Find where the given text appears and provide that cell's center as (X, Y) coordinate. 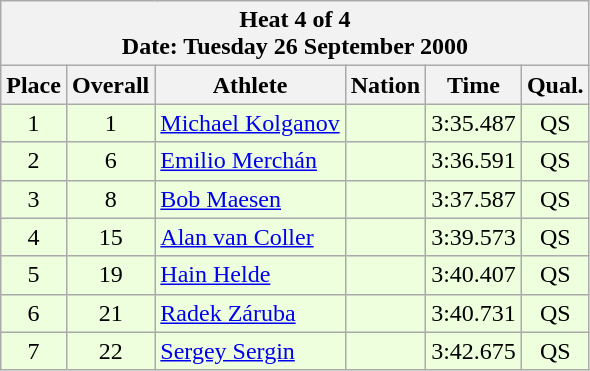
3 (34, 199)
Athlete (250, 85)
3:42.675 (474, 351)
5 (34, 275)
Hain Helde (250, 275)
Bob Maesen (250, 199)
8 (110, 199)
Michael Kolganov (250, 123)
3:39.573 (474, 237)
2 (34, 161)
15 (110, 237)
Heat 4 of 4 Date: Tuesday 26 September 2000 (295, 34)
3:36.591 (474, 161)
22 (110, 351)
19 (110, 275)
Time (474, 85)
21 (110, 313)
7 (34, 351)
4 (34, 237)
3:35.487 (474, 123)
Sergey Sergin (250, 351)
Qual. (555, 85)
Place (34, 85)
3:40.407 (474, 275)
Radek Záruba (250, 313)
3:40.731 (474, 313)
Overall (110, 85)
Alan van Coller (250, 237)
3:37.587 (474, 199)
Nation (385, 85)
Emilio Merchán (250, 161)
